For the text-containing cell, return its midpoint in [x, y] coordinate format. 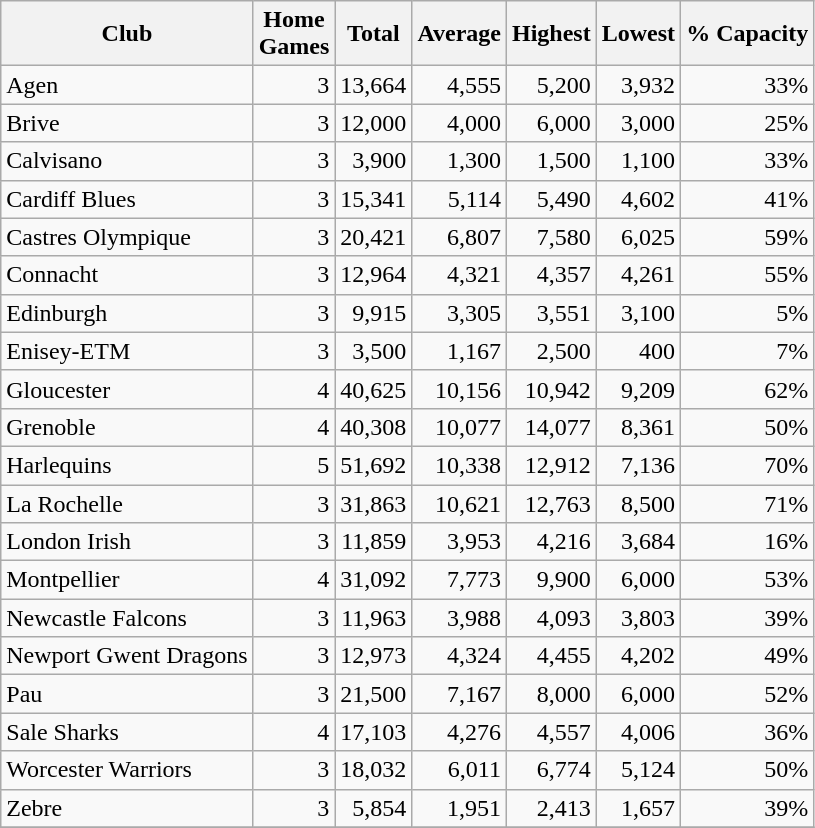
31,863 [374, 503]
London Irish [127, 542]
7% [748, 351]
Gloucester [127, 389]
6,011 [460, 770]
Cardiff Blues [127, 199]
7,580 [551, 237]
12,973 [374, 656]
3,551 [551, 313]
1,167 [460, 351]
7,167 [460, 694]
12,763 [551, 503]
2,413 [551, 808]
3,684 [638, 542]
1,500 [551, 161]
10,077 [460, 427]
17,103 [374, 732]
4,261 [638, 275]
4,006 [638, 732]
3,305 [460, 313]
12,000 [374, 123]
Harlequins [127, 465]
4,216 [551, 542]
4,357 [551, 275]
Worcester Warriors [127, 770]
4,321 [460, 275]
21,500 [374, 694]
3,988 [460, 618]
10,156 [460, 389]
20,421 [374, 237]
71% [748, 503]
10,942 [551, 389]
6,774 [551, 770]
2,500 [551, 351]
5% [748, 313]
5,200 [551, 85]
8,361 [638, 427]
HomeGames [294, 34]
11,963 [374, 618]
49% [748, 656]
4,602 [638, 199]
3,000 [638, 123]
40,625 [374, 389]
1,657 [638, 808]
10,338 [460, 465]
5,114 [460, 199]
3,932 [638, 85]
52% [748, 694]
4,555 [460, 85]
Club [127, 34]
Edinburgh [127, 313]
Lowest [638, 34]
36% [748, 732]
25% [748, 123]
10,621 [460, 503]
1,300 [460, 161]
5,124 [638, 770]
5,854 [374, 808]
Sale Sharks [127, 732]
53% [748, 580]
7,136 [638, 465]
La Rochelle [127, 503]
15,341 [374, 199]
55% [748, 275]
Zebre [127, 808]
6,025 [638, 237]
4,324 [460, 656]
Calvisano [127, 161]
Highest [551, 34]
3,803 [638, 618]
9,209 [638, 389]
7,773 [460, 580]
41% [748, 199]
6,807 [460, 237]
59% [748, 237]
5 [294, 465]
4,202 [638, 656]
1,100 [638, 161]
12,912 [551, 465]
Enisey-ETM [127, 351]
Newcastle Falcons [127, 618]
4,557 [551, 732]
4,093 [551, 618]
Brive [127, 123]
8,500 [638, 503]
51,692 [374, 465]
4,000 [460, 123]
11,859 [374, 542]
400 [638, 351]
Newport Gwent Dragons [127, 656]
8,000 [551, 694]
9,915 [374, 313]
62% [748, 389]
% Capacity [748, 34]
13,664 [374, 85]
Average [460, 34]
3,500 [374, 351]
Total [374, 34]
5,490 [551, 199]
40,308 [374, 427]
1,951 [460, 808]
14,077 [551, 427]
Montpellier [127, 580]
Agen [127, 85]
9,900 [551, 580]
70% [748, 465]
Connacht [127, 275]
31,092 [374, 580]
3,900 [374, 161]
3,953 [460, 542]
16% [748, 542]
12,964 [374, 275]
Pau [127, 694]
4,276 [460, 732]
4,455 [551, 656]
Grenoble [127, 427]
18,032 [374, 770]
Castres Olympique [127, 237]
3,100 [638, 313]
